From the cell containing the given text, extract its center point as [X, Y] coordinate. 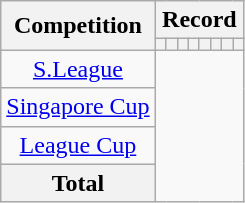
Total [78, 183]
Competition [78, 26]
S.League [78, 69]
Singapore Cup [78, 107]
Record [199, 20]
League Cup [78, 145]
